Find where the given text appears and provide that cell's center as [X, Y] coordinate. 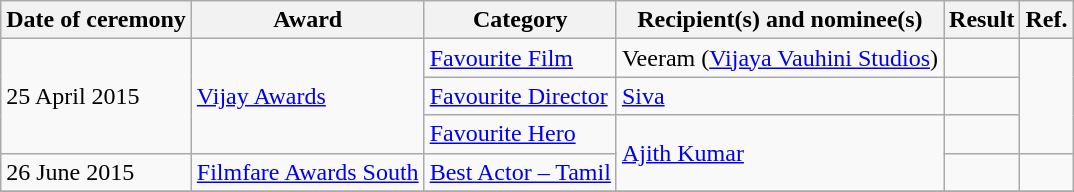
Veeram (Vijaya Vauhini Studios) [780, 58]
Ref. [1046, 20]
Ajith Kumar [780, 153]
Favourite Hero [520, 134]
Best Actor – Tamil [520, 172]
Result [982, 20]
Favourite Director [520, 96]
26 June 2015 [96, 172]
Favourite Film [520, 58]
Category [520, 20]
25 April 2015 [96, 96]
Award [308, 20]
Vijay Awards [308, 96]
Filmfare Awards South [308, 172]
Recipient(s) and nominee(s) [780, 20]
Siva [780, 96]
Date of ceremony [96, 20]
